From the cell containing the given text, extract its center point as (x, y) coordinate. 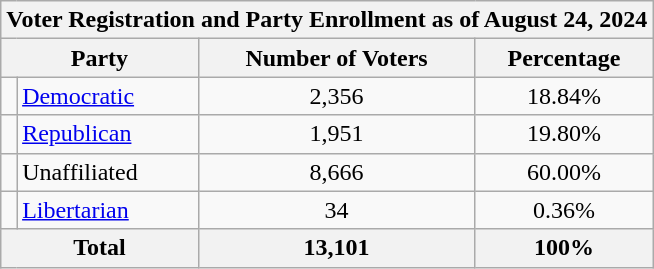
0.36% (564, 210)
Percentage (564, 58)
19.80% (564, 134)
Unaffiliated (108, 172)
13,101 (336, 248)
Libertarian (108, 210)
18.84% (564, 96)
1,951 (336, 134)
100% (564, 248)
8,666 (336, 172)
Democratic (108, 96)
Voter Registration and Party Enrollment as of August 24, 2024 (327, 20)
34 (336, 210)
Republican (108, 134)
60.00% (564, 172)
Total (100, 248)
Number of Voters (336, 58)
Party (100, 58)
2,356 (336, 96)
